Provide the (X, Y) coordinate of the cell's center where the given text is located.  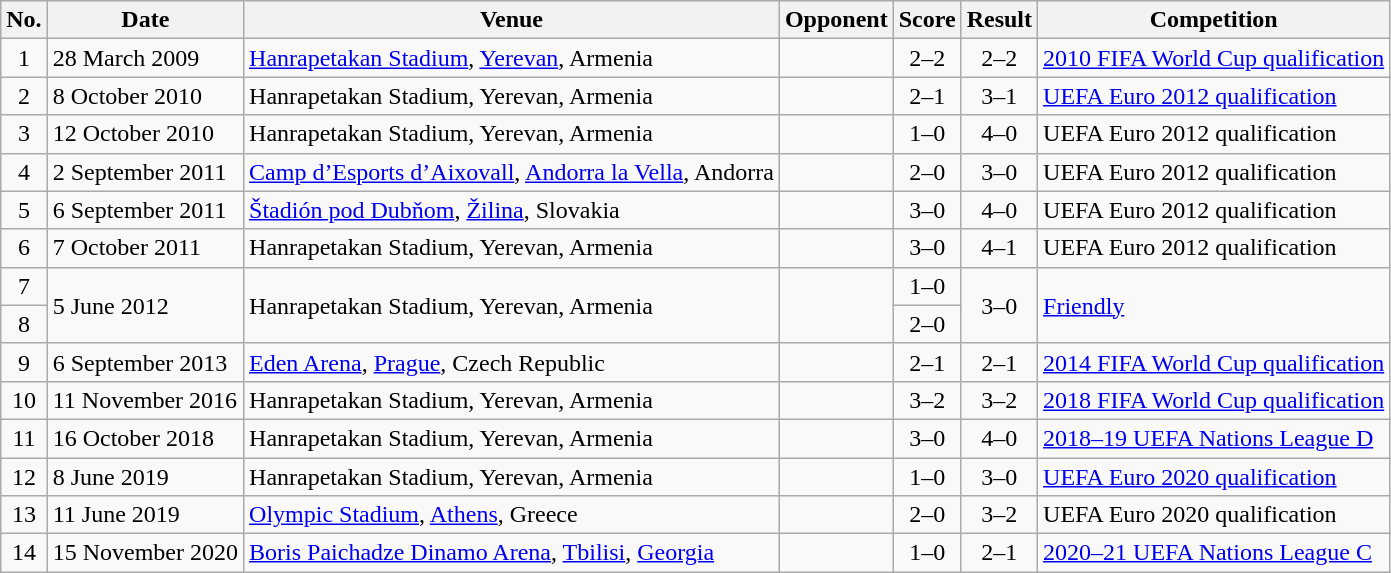
16 October 2018 (145, 438)
12 October 2010 (145, 134)
2018 FIFA World Cup qualification (1214, 400)
2 September 2011 (145, 172)
4 (24, 172)
6 September 2011 (145, 210)
8 (24, 324)
6 (24, 248)
Olympic Stadium, Athens, Greece (512, 515)
No. (24, 20)
Štadión pod Dubňom, Žilina, Slovakia (512, 210)
28 March 2009 (145, 58)
9 (24, 362)
2018–19 UEFA Nations League D (1214, 438)
Eden Arena, Prague, Czech Republic (512, 362)
8 October 2010 (145, 96)
Venue (512, 20)
3 (24, 134)
2010 FIFA World Cup qualification (1214, 58)
13 (24, 515)
6 September 2013 (145, 362)
3–1 (999, 96)
5 June 2012 (145, 305)
Competition (1214, 20)
2020–21 UEFA Nations League C (1214, 553)
4–1 (999, 248)
7 October 2011 (145, 248)
7 (24, 286)
8 June 2019 (145, 477)
2 (24, 96)
11 November 2016 (145, 400)
Opponent (836, 20)
Date (145, 20)
10 (24, 400)
11 June 2019 (145, 515)
14 (24, 553)
11 (24, 438)
Camp d’Esports d’Aixovall, Andorra la Vella, Andorra (512, 172)
1 (24, 58)
12 (24, 477)
15 November 2020 (145, 553)
Result (999, 20)
Score (927, 20)
2014 FIFA World Cup qualification (1214, 362)
Friendly (1214, 305)
Boris Paichadze Dinamo Arena, Tbilisi, Georgia (512, 553)
5 (24, 210)
